Provide the (x, y) coordinate of the cell's center where the given text is located.  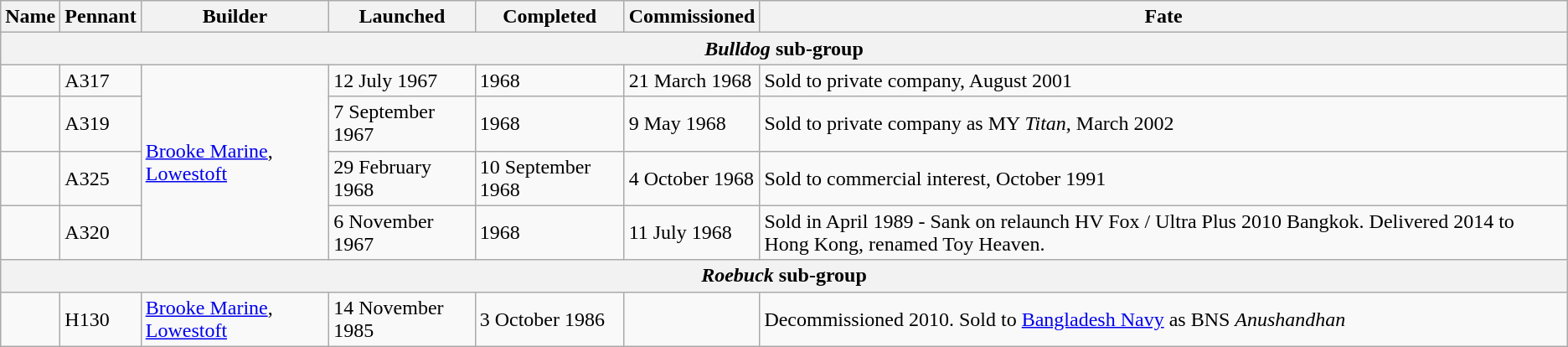
Commissioned (692, 17)
29 February 1968 (402, 178)
Bulldog sub-group (784, 49)
14 November 1985 (402, 319)
A320 (101, 233)
9 May 1968 (692, 124)
A319 (101, 124)
12 July 1967 (402, 80)
10 September 1968 (549, 178)
3 October 1986 (549, 319)
Sold to private company as MY Titan, March 2002 (1163, 124)
Fate (1163, 17)
Completed (549, 17)
Sold in April 1989 - Sank on relaunch HV Fox / Ultra Plus 2010 Bangkok. Delivered 2014 to Hong Kong, renamed Toy Heaven. (1163, 233)
Launched (402, 17)
4 October 1968 (692, 178)
11 July 1968 (692, 233)
Sold to private company, August 2001 (1163, 80)
Decommissioned 2010. Sold to Bangladesh Navy as BNS Anushandhan (1163, 319)
A325 (101, 178)
7 September 1967 (402, 124)
21 March 1968 (692, 80)
A317 (101, 80)
Name (30, 17)
H130 (101, 319)
Pennant (101, 17)
Sold to commercial interest, October 1991 (1163, 178)
6 November 1967 (402, 233)
Builder (235, 17)
Roebuck sub-group (784, 276)
